Return the (x, y) coordinate for the center point of the cell that contains the specified text.  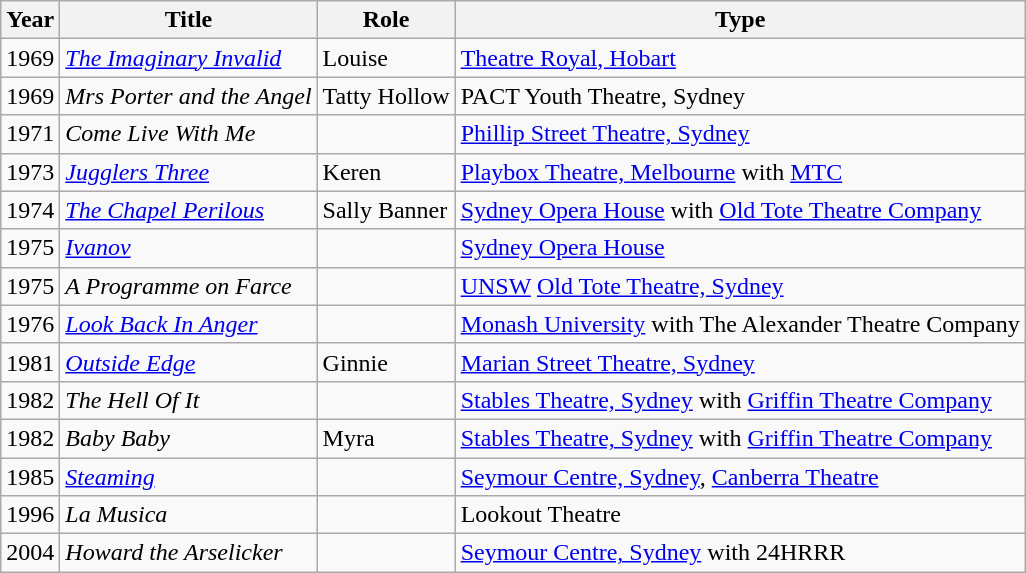
1971 (30, 134)
Ginnie (386, 362)
PACT Youth Theatre, Sydney (740, 96)
The Imaginary Invalid (188, 58)
Baby Baby (188, 438)
2004 (30, 553)
Look Back In Anger (188, 324)
Role (386, 20)
UNSW Old Tote Theatre, Sydney (740, 286)
Playbox Theatre, Melbourne with MTC (740, 172)
Lookout Theatre (740, 515)
Mrs Porter and the Angel (188, 96)
La Musica (188, 515)
Theatre Royal, Hobart (740, 58)
1985 (30, 477)
Year (30, 20)
1996 (30, 515)
Steaming (188, 477)
Sally Banner (386, 210)
Seymour Centre, Sydney, Canberra Theatre (740, 477)
Louise (386, 58)
A Programme on Farce (188, 286)
The Hell Of It (188, 400)
Tatty Hollow (386, 96)
Outside Edge (188, 362)
Seymour Centre, Sydney with 24HRRR (740, 553)
The Chapel Perilous (188, 210)
1976 (30, 324)
Come Live With Me (188, 134)
Marian Street Theatre, Sydney (740, 362)
Sydney Opera House (740, 248)
Ivanov (188, 248)
Phillip Street Theatre, Sydney (740, 134)
Howard the Arselicker (188, 553)
Jugglers Three (188, 172)
Monash University with The Alexander Theatre Company (740, 324)
Myra (386, 438)
1973 (30, 172)
Sydney Opera House with Old Tote Theatre Company (740, 210)
Type (740, 20)
1981 (30, 362)
Title (188, 20)
Keren (386, 172)
1974 (30, 210)
